Return [x, y] of the center of cell containing provided text 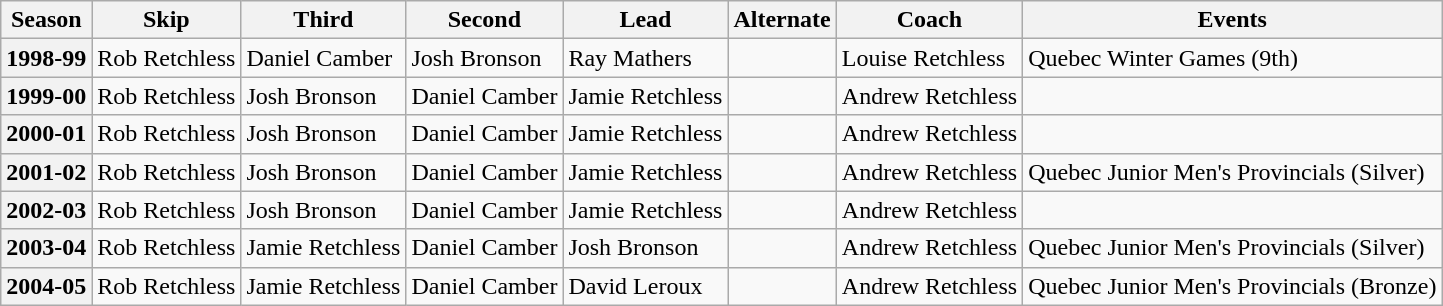
1999-00 [46, 96]
2001-02 [46, 172]
Ray Mathers [646, 58]
Quebec Junior Men's Provincials (Bronze) [1232, 286]
2002-03 [46, 210]
Third [324, 20]
Alternate [782, 20]
Louise Retchless [929, 58]
Lead [646, 20]
2000-01 [46, 134]
Events [1232, 20]
1998-99 [46, 58]
Quebec Winter Games (9th) [1232, 58]
2003-04 [46, 248]
David Leroux [646, 286]
Second [484, 20]
2004-05 [46, 286]
Skip [166, 20]
Coach [929, 20]
Season [46, 20]
